Return [x, y] of the center of cell containing provided text 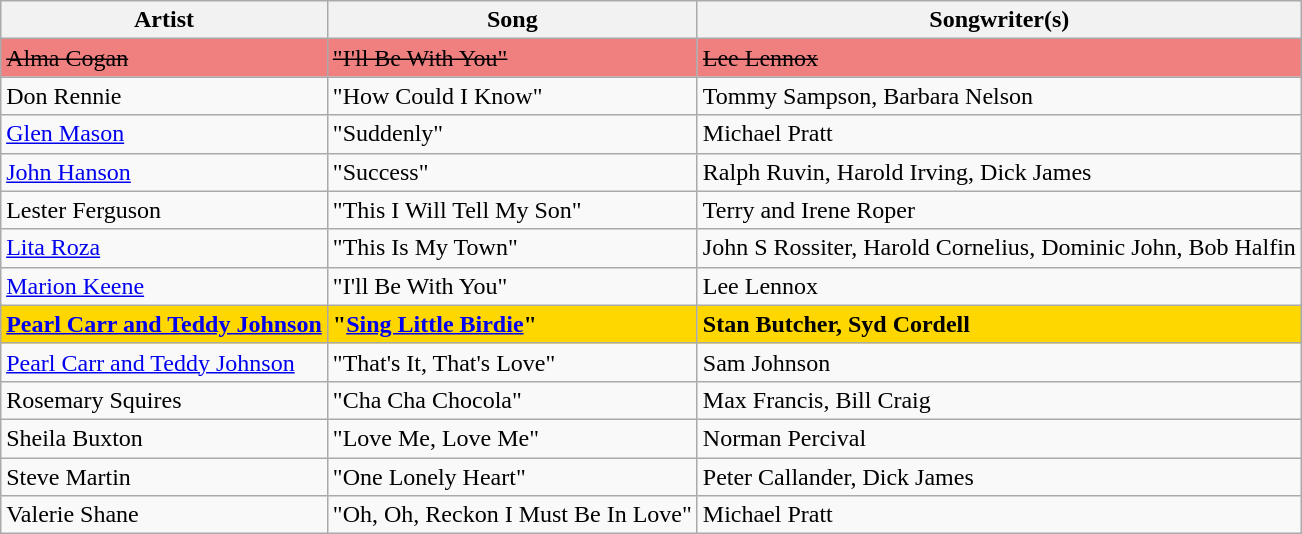
"Sing Little Birdie" [512, 324]
Tommy Sampson, Barbara Nelson [999, 96]
Marion Keene [164, 286]
"That's It, That's Love" [512, 362]
Sam Johnson [999, 362]
Don Rennie [164, 96]
Steve Martin [164, 477]
John Hanson [164, 172]
"Oh, Oh, Reckon I Must Be In Love" [512, 515]
"One Lonely Heart" [512, 477]
Alma Cogan [164, 58]
"This Is My Town" [512, 248]
Peter Callander, Dick James [999, 477]
"Suddenly" [512, 134]
"How Could I Know" [512, 96]
Max Francis, Bill Craig [999, 400]
"This I Will Tell My Son" [512, 210]
John S Rossiter, Harold Cornelius, Dominic John, Bob Halfin [999, 248]
Artist [164, 20]
Lita Roza [164, 248]
Lester Ferguson [164, 210]
Stan Butcher, Syd Cordell [999, 324]
Glen Mason [164, 134]
Terry and Irene Roper [999, 210]
Rosemary Squires [164, 400]
"Cha Cha Chocola" [512, 400]
Ralph Ruvin, Harold Irving, Dick James [999, 172]
Song [512, 20]
Norman Percival [999, 438]
Songwriter(s) [999, 20]
"Success" [512, 172]
Valerie Shane [164, 515]
"Love Me, Love Me" [512, 438]
Sheila Buxton [164, 438]
